Determine the (x, y) coordinate at the center of the cell enclosing the given text.  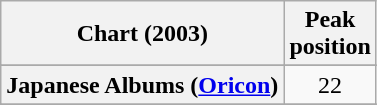
22 (330, 85)
Chart (2003) (142, 34)
Japanese Albums (Oricon) (142, 85)
Peakposition (330, 34)
